Capture the cell that displays the provided text and extract its [x, y] central coordinate. 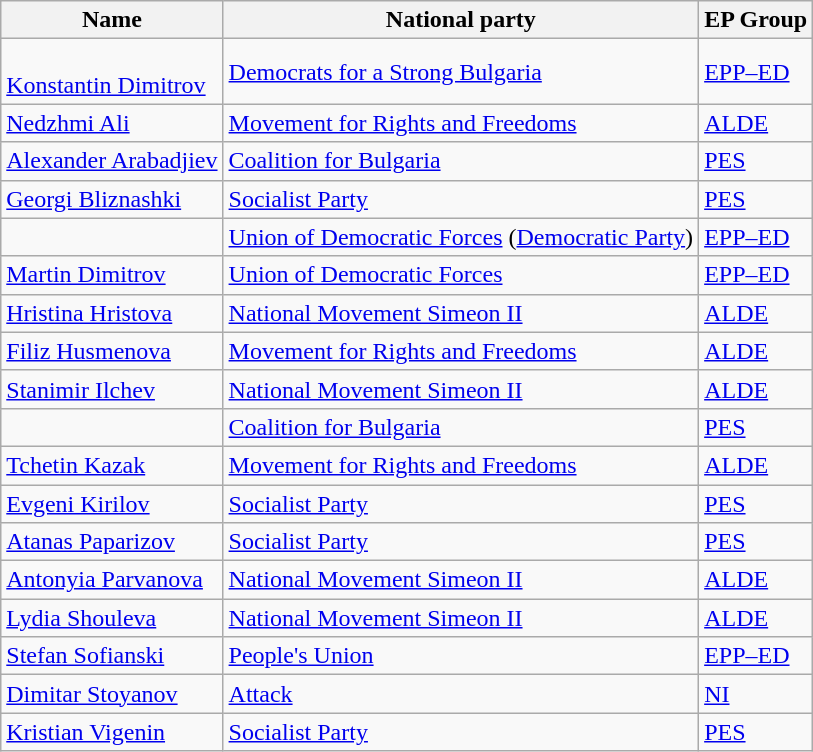
Georgi Bliznashki [112, 199]
Dimitar Stoyanov [112, 694]
Lydia Shouleva [112, 618]
Stanimir Ilchev [112, 389]
Stefan Sofianski [112, 656]
Union of Democratic Forces (Democratic Party) [461, 237]
Attack [461, 694]
EP Group [756, 20]
Hristina Hristova [112, 313]
Antonyia Parvanova [112, 580]
Martin Dimitrov [112, 275]
Konstantin Dimitrov [112, 72]
Democrats for a Strong Bulgaria [461, 72]
National party [461, 20]
Alexander Arabadjiev [112, 161]
Tchetin Kazak [112, 465]
NI [756, 694]
Atanas Paparizov [112, 542]
Evgeni Kirilov [112, 503]
Filiz Husmenova [112, 351]
Union of Democratic Forces [461, 275]
Name [112, 20]
Kristian Vigenin [112, 732]
Nedzhmi Ali [112, 123]
People's Union [461, 656]
